Search for the cell housing the specified text and yield its [x, y] center coordinate. 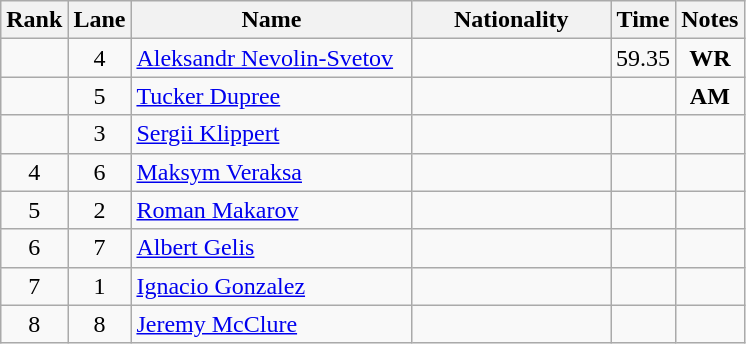
Roman Makarov [272, 210]
Tucker Dupree [272, 96]
59.35 [644, 58]
Notes [710, 20]
Nationality [512, 20]
Name [272, 20]
Time [644, 20]
Aleksandr Nevolin-Svetov [272, 58]
Jeremy McClure [272, 324]
Sergii Klippert [272, 134]
WR [710, 58]
Rank [34, 20]
1 [100, 286]
2 [100, 210]
AM [710, 96]
Lane [100, 20]
Ignacio Gonzalez [272, 286]
3 [100, 134]
Maksym Veraksa [272, 172]
Albert Gelis [272, 248]
